Detect which cell encompasses the target text, then output its [x, y] center coordinate. 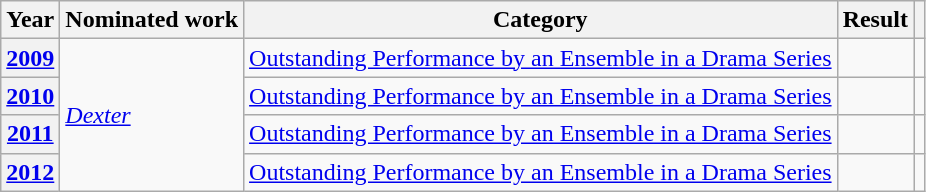
2009 [30, 58]
2011 [30, 134]
Year [30, 20]
Dexter [152, 115]
2012 [30, 172]
Category [541, 20]
Result [875, 20]
2010 [30, 96]
Nominated work [152, 20]
